Return the [x, y] coordinate for the center point of the cell that contains the specified text.  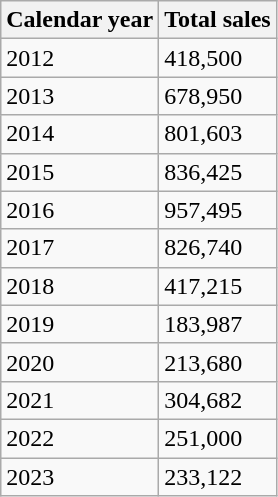
2018 [80, 286]
251,000 [218, 438]
183,987 [218, 324]
Total sales [218, 20]
2017 [80, 248]
213,680 [218, 362]
304,682 [218, 400]
2012 [80, 58]
418,500 [218, 58]
2016 [80, 210]
417,215 [218, 286]
2022 [80, 438]
Calendar year [80, 20]
2023 [80, 477]
801,603 [218, 134]
2019 [80, 324]
2013 [80, 96]
826,740 [218, 248]
2014 [80, 134]
233,122 [218, 477]
2021 [80, 400]
957,495 [218, 210]
2015 [80, 172]
2020 [80, 362]
836,425 [218, 172]
678,950 [218, 96]
